Return the (X, Y) coordinate for the center point of the cell that contains the specified text.  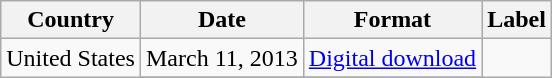
Digital download (392, 58)
Country (71, 20)
Label (517, 20)
Date (222, 20)
United States (71, 58)
Format (392, 20)
March 11, 2013 (222, 58)
